Find where the given text appears and provide that cell's center as (X, Y) coordinate. 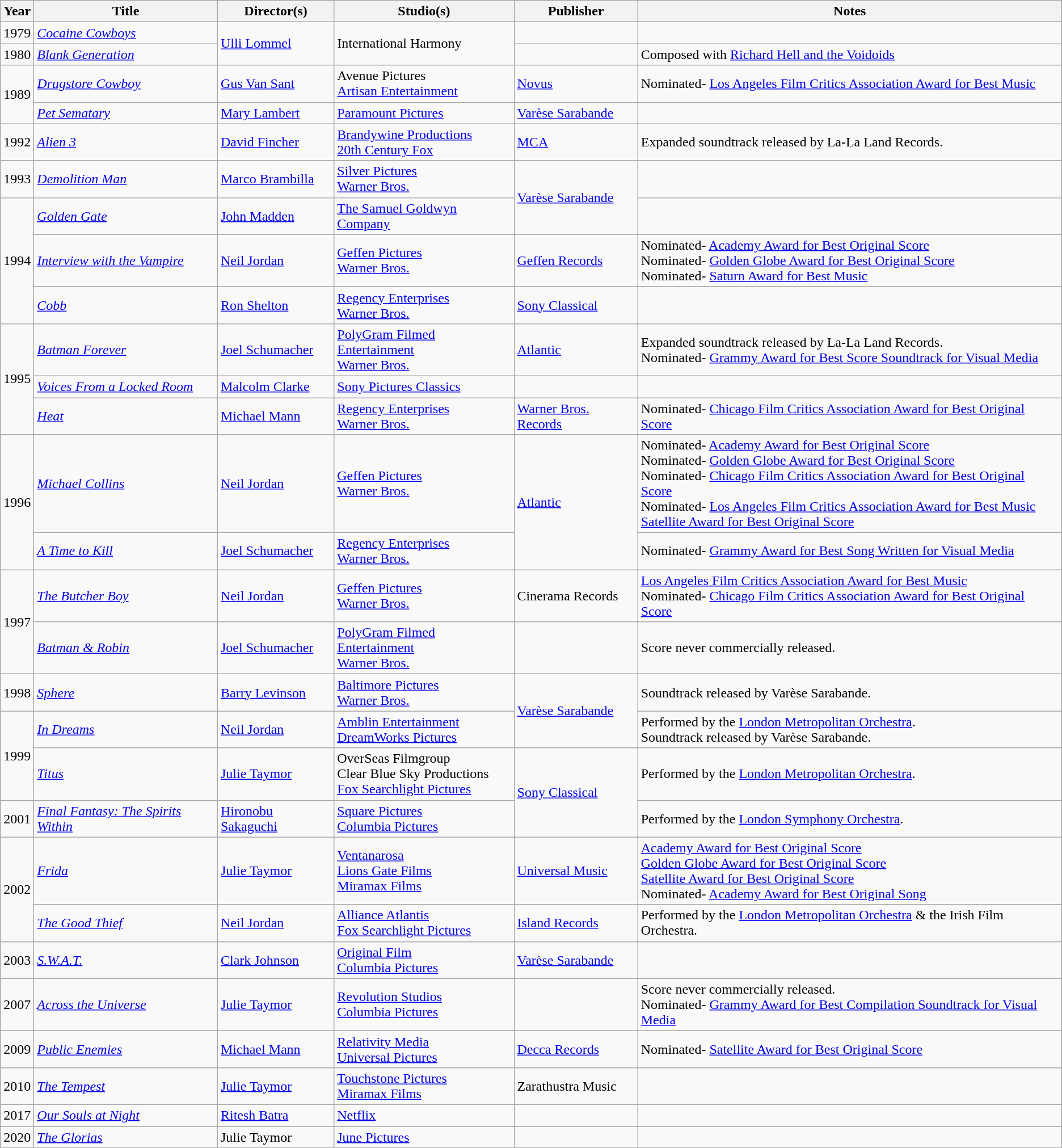
Heat (126, 415)
Cinerama Records (576, 596)
Avenue PicturesArtisan Entertainment (424, 84)
The Samuel Goldwyn Company (424, 216)
In Dreams (126, 730)
1997 (17, 622)
Barry Levinson (276, 692)
Decca Records (576, 1049)
Batman & Robin (126, 648)
The Good Thief (126, 923)
Silver PicturesWarner Bros. (424, 179)
Original FilmColumbia Pictures (424, 960)
Square PicturesColumbia Pictures (424, 818)
1994 (17, 260)
Ulli Lommel (276, 44)
Cocaine Cowboys (126, 33)
MCA (576, 142)
The Tempest (126, 1086)
Nominated- Chicago Film Critics Association Award for Best Original Score (850, 415)
2002 (17, 889)
Score never commercially released.Nominated- Grammy Award for Best Compilation Soundtrack for Visual Media (850, 1004)
Frida (126, 871)
Nominated- Los Angeles Film Critics Association Award for Best Music (850, 84)
Ron Shelton (276, 305)
Hironobu Sakaguchi (276, 818)
2003 (17, 960)
Novus (576, 84)
Titus (126, 774)
Mary Lambert (276, 113)
Nominated- Grammy Award for Best Song Written for Visual Media (850, 552)
Gus Van Sant (276, 84)
Performed by the London Metropolitan Orchestra & the Irish Film Orchestra. (850, 923)
1980 (17, 54)
Score never commercially released. (850, 648)
International Harmony (424, 44)
Notes (850, 11)
1995 (17, 379)
The Butcher Boy (126, 596)
Across the Universe (126, 1004)
Performed by the London Metropolitan Orchestra. (850, 774)
S.W.A.T. (126, 960)
Sony Pictures Classics (424, 386)
1998 (17, 692)
Los Angeles Film Critics Association Award for Best MusicNominated- Chicago Film Critics Association Award for Best Original Score (850, 596)
The Glorias (126, 1137)
2007 (17, 1004)
Baltimore PicturesWarner Bros. (424, 692)
Warner Bros. Records (576, 415)
Interview with the Vampire (126, 260)
Alien 3 (126, 142)
1996 (17, 502)
Netflix (424, 1115)
Title (126, 11)
Drugstore Cowboy (126, 84)
Studio(s) (424, 11)
Nominated- Academy Award for Best Original ScoreNominated- Golden Globe Award for Best Original ScoreNominated- Saturn Award for Best Music (850, 260)
Composed with Richard Hell and the Voidoids (850, 54)
2017 (17, 1115)
Michael Collins (126, 483)
Performed by the London Metropolitan Orchestra.Soundtrack released by Varèse Sarabande. (850, 730)
David Fincher (276, 142)
Brandywine Productions20th Century Fox (424, 142)
1989 (17, 94)
Voices From a Locked Room (126, 386)
Our Souls at Night (126, 1115)
Sphere (126, 692)
Public Enemies (126, 1049)
Performed by the London Symphony Orchestra. (850, 818)
Golden Gate (126, 216)
Expanded soundtrack released by La-La Land Records. (850, 142)
Director(s) (276, 11)
Final Fantasy: The Spirits Within (126, 818)
Revolution StudiosColumbia Pictures (424, 1004)
Nominated- Satellite Award for Best Original Score (850, 1049)
Zarathustra Music (576, 1086)
Geffen Records (576, 260)
1999 (17, 756)
1992 (17, 142)
John Madden (276, 216)
2010 (17, 1086)
2009 (17, 1049)
Island Records (576, 923)
Amblin EntertainmentDreamWorks Pictures (424, 730)
June Pictures (424, 1137)
Ritesh Batra (276, 1115)
Paramount Pictures (424, 113)
Malcolm Clarke (276, 386)
OverSeas FilmgroupClear Blue Sky ProductionsFox Searchlight Pictures (424, 774)
1993 (17, 179)
Blank Generation (126, 54)
Pet Sematary (126, 113)
2001 (17, 818)
Year (17, 11)
2020 (17, 1137)
Universal Music (576, 871)
VentanarosaLions Gate FilmsMiramax Films (424, 871)
Clark Johnson (276, 960)
Touchstone PicturesMiramax Films (424, 1086)
Soundtrack released by Varèse Sarabande. (850, 692)
A Time to Kill (126, 552)
Alliance AtlantisFox Searchlight Pictures (424, 923)
1979 (17, 33)
Marco Brambilla (276, 179)
Expanded soundtrack released by La-La Land Records.Nominated- Grammy Award for Best Score Soundtrack for Visual Media (850, 350)
Cobb (126, 305)
Relativity MediaUniversal Pictures (424, 1049)
Demolition Man (126, 179)
Batman Forever (126, 350)
Publisher (576, 11)
